Pinpoint the cell where the given text exists, returning its [X, Y] midpoint coordinate. 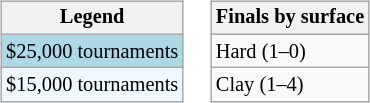
Hard (1–0) [290, 51]
$25,000 tournaments [92, 51]
Legend [92, 18]
Finals by surface [290, 18]
Clay (1–4) [290, 85]
$15,000 tournaments [92, 85]
